Return the (x, y) coordinate for the center point of the cell that contains the specified text.  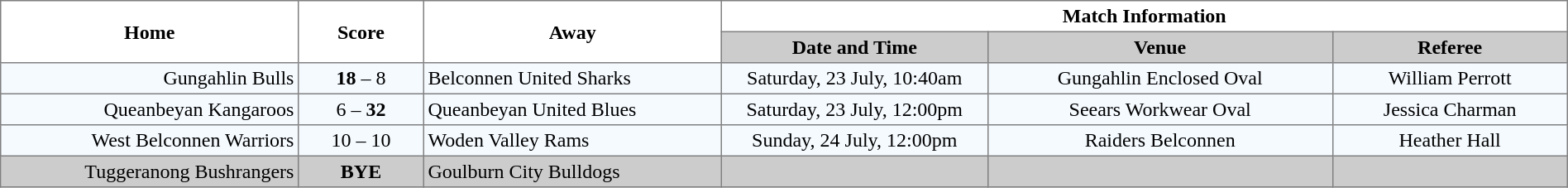
Venue (1159, 47)
Date and Time (854, 47)
Queanbeyan Kangaroos (150, 109)
Goulburn City Bulldogs (572, 171)
Match Information (1145, 17)
Tuggeranong Bushrangers (150, 171)
Saturday, 23 July, 12:00pm (854, 109)
6 – 32 (361, 109)
Raiders Belconnen (1159, 141)
10 – 10 (361, 141)
Gungahlin Bulls (150, 79)
William Perrott (1450, 79)
Queanbeyan United Blues (572, 109)
Jessica Charman (1450, 109)
Saturday, 23 July, 10:40am (854, 79)
Sunday, 24 July, 12:00pm (854, 141)
Heather Hall (1450, 141)
Woden Valley Rams (572, 141)
West Belconnen Warriors (150, 141)
Belconnen United Sharks (572, 79)
Away (572, 31)
BYE (361, 171)
Home (150, 31)
Score (361, 31)
Gungahlin Enclosed Oval (1159, 79)
Referee (1450, 47)
Seears Workwear Oval (1159, 109)
18 – 8 (361, 79)
